Detect which cell encompasses the target text, then output its (x, y) center coordinate. 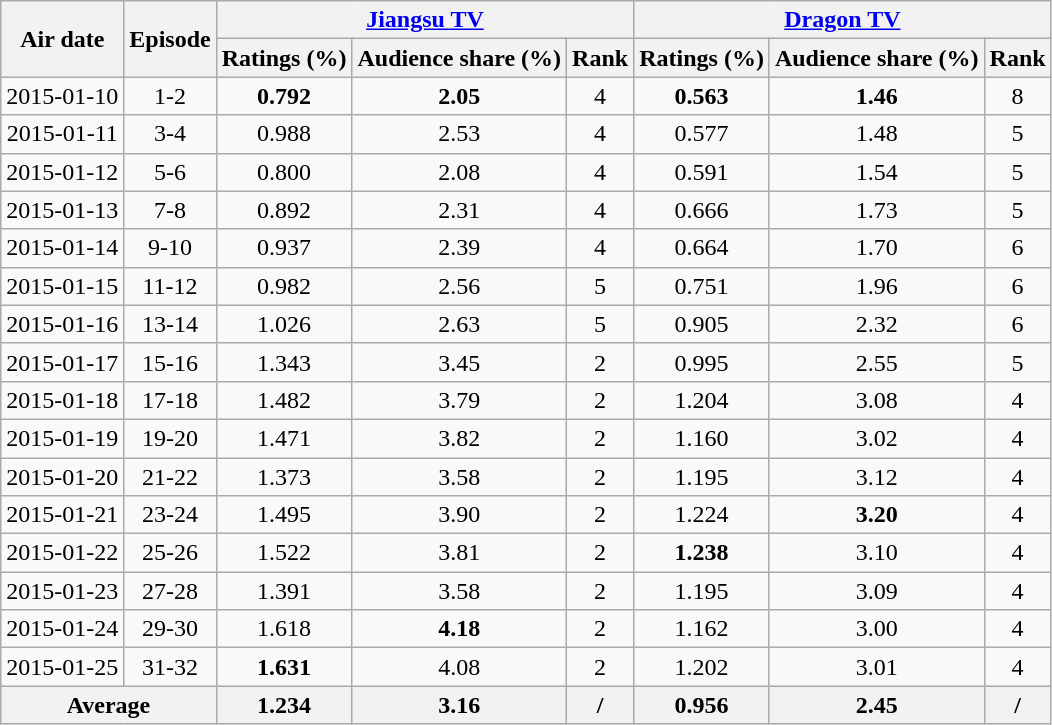
1.391 (284, 591)
3.16 (460, 705)
3.82 (460, 438)
0.905 (702, 324)
Air date (62, 39)
4.08 (460, 667)
3.20 (876, 515)
0.577 (702, 134)
3.10 (876, 553)
0.937 (284, 248)
2.31 (460, 210)
21-22 (170, 477)
2015-01-19 (62, 438)
2.05 (460, 96)
2.63 (460, 324)
3.45 (460, 362)
3.02 (876, 438)
29-30 (170, 629)
2015-01-20 (62, 477)
0.591 (702, 172)
25-26 (170, 553)
2015-01-24 (62, 629)
3.00 (876, 629)
0.751 (702, 286)
2015-01-25 (62, 667)
2015-01-15 (62, 286)
3.09 (876, 591)
1.495 (284, 515)
2.45 (876, 705)
0.892 (284, 210)
1.471 (284, 438)
Average (108, 705)
2015-01-21 (62, 515)
0.800 (284, 172)
0.792 (284, 96)
2.55 (876, 362)
1.343 (284, 362)
1.202 (702, 667)
Jiangsu TV (424, 20)
0.956 (702, 705)
9-10 (170, 248)
2015-01-12 (62, 172)
0.995 (702, 362)
1.373 (284, 477)
2015-01-23 (62, 591)
2.32 (876, 324)
2.08 (460, 172)
2015-01-17 (62, 362)
2015-01-10 (62, 96)
8 (1018, 96)
1.522 (284, 553)
1.224 (702, 515)
3.81 (460, 553)
2.53 (460, 134)
1.238 (702, 553)
1.46 (876, 96)
1.204 (702, 400)
31-32 (170, 667)
23-24 (170, 515)
3.90 (460, 515)
3.08 (876, 400)
1.73 (876, 210)
Episode (170, 39)
3.12 (876, 477)
1.234 (284, 705)
1.70 (876, 248)
3-4 (170, 134)
3.79 (460, 400)
19-20 (170, 438)
0.666 (702, 210)
1.54 (876, 172)
17-18 (170, 400)
1.026 (284, 324)
15-16 (170, 362)
0.988 (284, 134)
7-8 (170, 210)
1.48 (876, 134)
1.618 (284, 629)
0.563 (702, 96)
13-14 (170, 324)
1.631 (284, 667)
5-6 (170, 172)
0.982 (284, 286)
2.56 (460, 286)
1.482 (284, 400)
27-28 (170, 591)
2015-01-16 (62, 324)
2015-01-22 (62, 553)
2015-01-11 (62, 134)
2015-01-13 (62, 210)
11-12 (170, 286)
1.96 (876, 286)
2015-01-14 (62, 248)
Dragon TV (842, 20)
3.01 (876, 667)
1.160 (702, 438)
4.18 (460, 629)
2015-01-18 (62, 400)
1.162 (702, 629)
0.664 (702, 248)
2.39 (460, 248)
1-2 (170, 96)
